Pinpoint the cell where the given text exists, returning its (X, Y) midpoint coordinate. 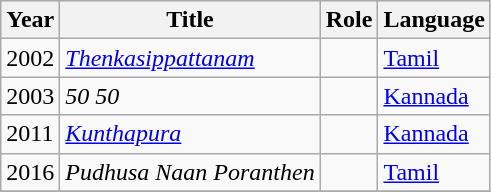
Kunthapura (190, 134)
2002 (30, 58)
Thenkasippattanam (190, 58)
Language (434, 20)
Role (349, 20)
Title (190, 20)
2016 (30, 172)
Year (30, 20)
2003 (30, 96)
2011 (30, 134)
50 50 (190, 96)
Pudhusa Naan Poranthen (190, 172)
